Find where the given text appears and provide that cell's center as (X, Y) coordinate. 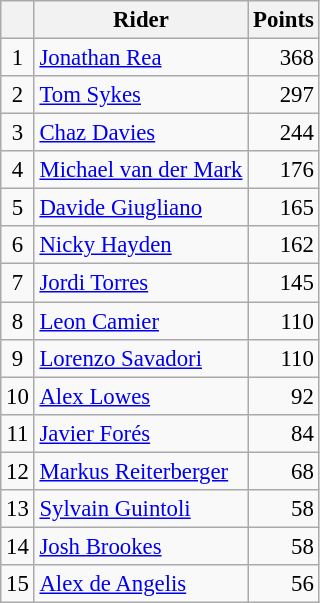
176 (284, 170)
84 (284, 433)
Alex Lowes (141, 396)
6 (18, 245)
7 (18, 283)
165 (284, 208)
Davide Giugliano (141, 208)
Javier Forés (141, 433)
12 (18, 471)
8 (18, 321)
Alex de Angelis (141, 584)
Lorenzo Savadori (141, 358)
15 (18, 584)
5 (18, 208)
244 (284, 133)
368 (284, 58)
10 (18, 396)
13 (18, 509)
Markus Reiterberger (141, 471)
Jonathan Rea (141, 58)
Points (284, 20)
14 (18, 546)
Rider (141, 20)
3 (18, 133)
Michael van der Mark (141, 170)
11 (18, 433)
2 (18, 95)
1 (18, 58)
145 (284, 283)
Nicky Hayden (141, 245)
9 (18, 358)
68 (284, 471)
Tom Sykes (141, 95)
92 (284, 396)
Leon Camier (141, 321)
4 (18, 170)
162 (284, 245)
Josh Brookes (141, 546)
297 (284, 95)
Jordi Torres (141, 283)
Sylvain Guintoli (141, 509)
56 (284, 584)
Chaz Davies (141, 133)
